Search for the cell housing the specified text and yield its (X, Y) center coordinate. 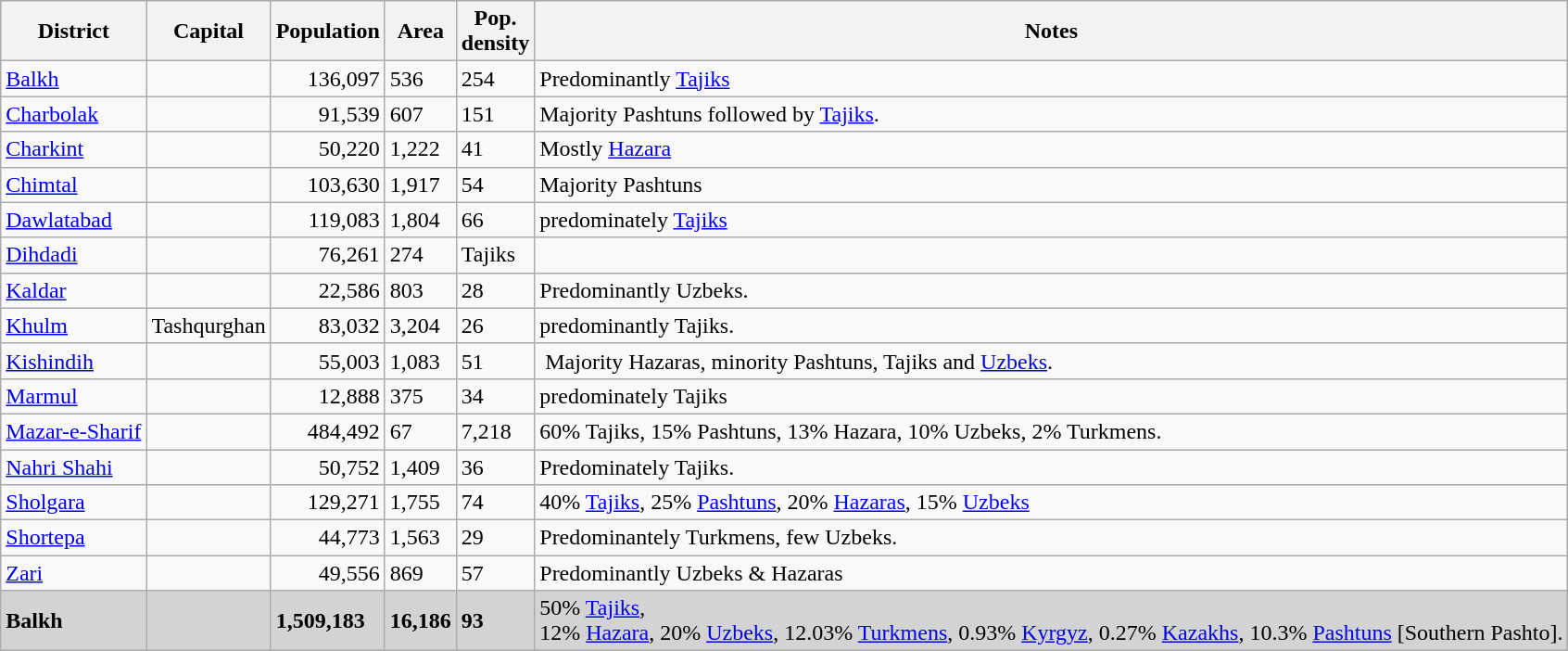
28 (495, 290)
Majority Hazaras, minority Pashtuns, Tajiks and Uzbeks. (1051, 361)
484,492 (328, 431)
Dihdadi (74, 255)
66 (495, 220)
536 (421, 79)
Notes (1051, 32)
1,083 (421, 361)
District (74, 32)
Sholgara (74, 503)
16,186 (421, 621)
103,630 (328, 185)
29 (495, 538)
Kishindih (74, 361)
375 (421, 396)
83,032 (328, 325)
1,804 (421, 220)
274 (421, 255)
Tajiks (495, 255)
Capital (209, 32)
49,556 (328, 573)
Marmul (74, 396)
Mazar-e-Sharif (74, 431)
Zari (74, 573)
869 (421, 573)
34 (495, 396)
40% Tajiks, 25% Pashtuns, 20% Hazaras, 15% Uzbeks (1051, 503)
136,097 (328, 79)
22,586 (328, 290)
119,083 (328, 220)
74 (495, 503)
51 (495, 361)
50% Tajiks,12% Hazara, 20% Uzbeks, 12.03% Turkmens, 0.93% Kyrgyz, 0.27% Kazakhs, 10.3% Pashtuns [Southern Pashto]. (1051, 621)
1,755 (421, 503)
26 (495, 325)
91,539 (328, 114)
Charkint (74, 149)
Predominately Tajiks. (1051, 466)
67 (421, 431)
50,752 (328, 466)
Area (421, 32)
Predominantly Uzbeks & Hazaras (1051, 573)
Predominantly Uzbeks. (1051, 290)
55,003 (328, 361)
41 (495, 149)
Kaldar (74, 290)
54 (495, 185)
Predominantely Turkmens, few Uzbeks. (1051, 538)
Tashqurghan (209, 325)
254 (495, 79)
Pop.density (495, 32)
Chimtal (74, 185)
Majority Pashtuns followed by Tajiks. (1051, 114)
60% Tajiks, 15% Pashtuns, 13% Hazara, 10% Uzbeks, 2% Turkmens. (1051, 431)
44,773 (328, 538)
50,220 (328, 149)
Majority Pashtuns (1051, 185)
129,271 (328, 503)
Shortepa (74, 538)
Mostly Hazara (1051, 149)
Nahri Shahi (74, 466)
93 (495, 621)
predominantly Tajiks. (1051, 325)
1,509,183 (328, 621)
803 (421, 290)
76,261 (328, 255)
Dawlatabad (74, 220)
1,222 (421, 149)
12,888 (328, 396)
57 (495, 573)
1,917 (421, 185)
7,218 (495, 431)
151 (495, 114)
1,409 (421, 466)
Predominantly Tajiks (1051, 79)
Khulm (74, 325)
Population (328, 32)
Charbolak (74, 114)
1,563 (421, 538)
607 (421, 114)
3,204 (421, 325)
36 (495, 466)
